Determine the [x, y] coordinate at the center of the cell enclosing the given text.  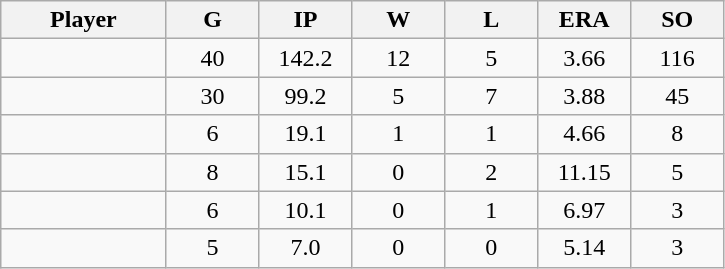
40 [212, 58]
7.0 [306, 248]
3.66 [584, 58]
45 [678, 96]
4.66 [584, 134]
G [212, 20]
116 [678, 58]
3.88 [584, 96]
SO [678, 20]
Player [84, 20]
2 [492, 172]
30 [212, 96]
IP [306, 20]
5.14 [584, 248]
99.2 [306, 96]
7 [492, 96]
10.1 [306, 210]
19.1 [306, 134]
ERA [584, 20]
L [492, 20]
12 [398, 58]
W [398, 20]
15.1 [306, 172]
6.97 [584, 210]
142.2 [306, 58]
11.15 [584, 172]
